Return the [X, Y] coordinate for the center point of the cell that contains the specified text.  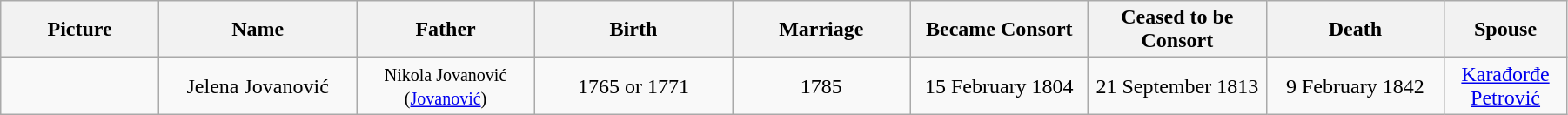
Ceased to be Consort [1178, 30]
Birth [633, 30]
Father [446, 30]
Karađorđe Petrović [1505, 85]
Nikola Jovanović (Jovanović) [446, 85]
Jelena Jovanović [258, 85]
1765 or 1771 [633, 85]
1785 [821, 85]
Spouse [1505, 30]
Picture [80, 30]
21 September 1813 [1178, 85]
Marriage [821, 30]
9 February 1842 [1356, 85]
Became Consort [999, 30]
Name [258, 30]
15 February 1804 [999, 85]
Death [1356, 30]
